Pinpoint the cell where the given text exists, returning its [X, Y] midpoint coordinate. 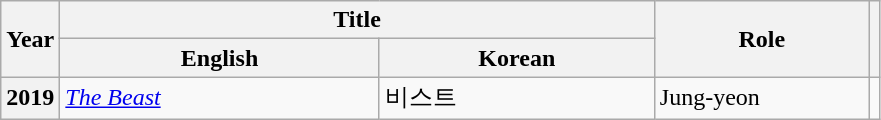
Title [358, 20]
English [220, 58]
비스트 [516, 98]
Korean [516, 58]
Jung-yeon [762, 98]
2019 [30, 98]
Role [762, 39]
Year [30, 39]
The Beast [220, 98]
